Determine the (X, Y) coordinate at the center of the cell enclosing the given text.  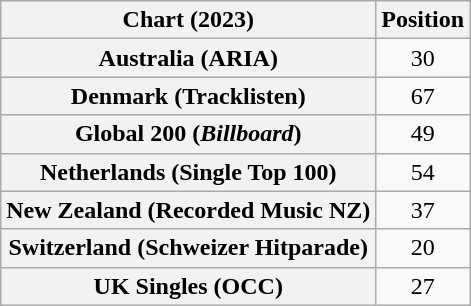
Switzerland (Schweizer Hitparade) (188, 248)
Australia (ARIA) (188, 58)
49 (423, 134)
20 (423, 248)
New Zealand (Recorded Music NZ) (188, 210)
54 (423, 172)
Position (423, 20)
37 (423, 210)
Global 200 (Billboard) (188, 134)
27 (423, 286)
Denmark (Tracklisten) (188, 96)
UK Singles (OCC) (188, 286)
Netherlands (Single Top 100) (188, 172)
30 (423, 58)
Chart (2023) (188, 20)
67 (423, 96)
